For the text-containing cell, return its midpoint in [x, y] coordinate format. 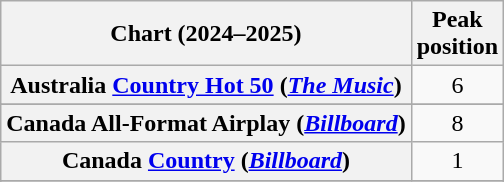
Australia Country Hot 50 (The Music) [206, 85]
Peakposition [457, 34]
Canada Country (Billboard) [206, 161]
6 [457, 85]
1 [457, 161]
8 [457, 123]
Chart (2024–2025) [206, 34]
Canada All-Format Airplay (Billboard) [206, 123]
